Search for the cell housing the specified text and yield its (X, Y) center coordinate. 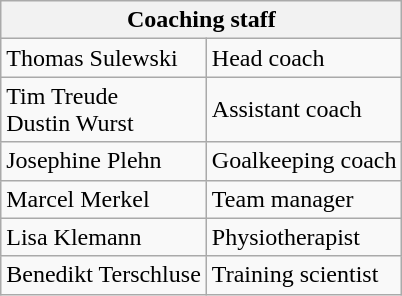
Team manager (304, 199)
Physiotherapist (304, 237)
Assistant coach (304, 110)
Head coach (304, 58)
Coaching staff (202, 20)
Training scientist (304, 275)
Marcel Merkel (104, 199)
Benedikt Terschluse (104, 275)
Goalkeeping coach (304, 161)
Lisa Klemann (104, 237)
Tim Treude Dustin Wurst (104, 110)
Thomas Sulewski (104, 58)
Josephine Plehn (104, 161)
